From the cell containing the given text, extract its center point as [x, y] coordinate. 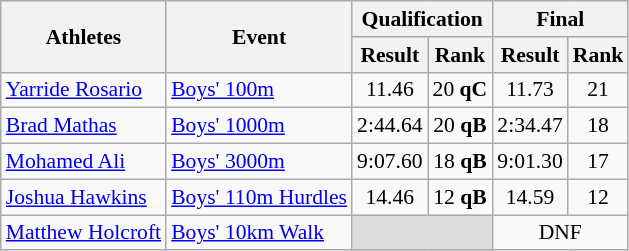
21 [598, 90]
Matthew Holcroft [84, 233]
2:34.47 [530, 126]
Boys' 110m Hurdles [259, 197]
12 qB [460, 197]
11.73 [530, 90]
Mohamed Ali [84, 162]
Final [560, 19]
17 [598, 162]
18 [598, 126]
9:07.60 [390, 162]
9:01.30 [530, 162]
Boys' 10km Walk [259, 233]
DNF [560, 233]
Boys' 100m [259, 90]
20 qC [460, 90]
Athletes [84, 36]
14.59 [530, 197]
18 qB [460, 162]
2:44.64 [390, 126]
14.46 [390, 197]
Qualification [422, 19]
20 qB [460, 126]
Yarride Rosario [84, 90]
11.46 [390, 90]
Event [259, 36]
Boys' 1000m [259, 126]
Joshua Hawkins [84, 197]
Boys' 3000m [259, 162]
Brad Mathas [84, 126]
12 [598, 197]
